Scan for the cell matching the given text and deliver its (X, Y) coordinate at center. 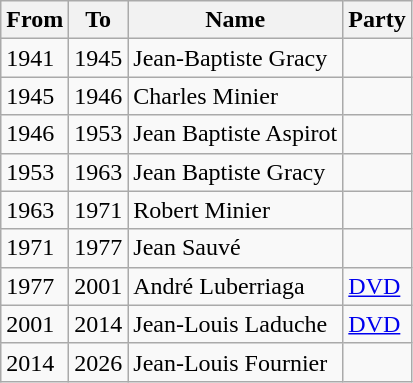
From (35, 20)
Jean Baptiste Gracy (236, 172)
Jean-Louis Laduche (236, 324)
Jean Sauvé (236, 248)
André Luberriaga (236, 286)
Jean-Baptiste Gracy (236, 58)
2026 (98, 362)
1941 (35, 58)
Jean Baptiste Aspirot (236, 134)
Party (377, 20)
Charles Minier (236, 96)
Name (236, 20)
Jean-Louis Fournier (236, 362)
To (98, 20)
Robert Minier (236, 210)
